Pinpoint the cell where the given text exists, returning its (X, Y) midpoint coordinate. 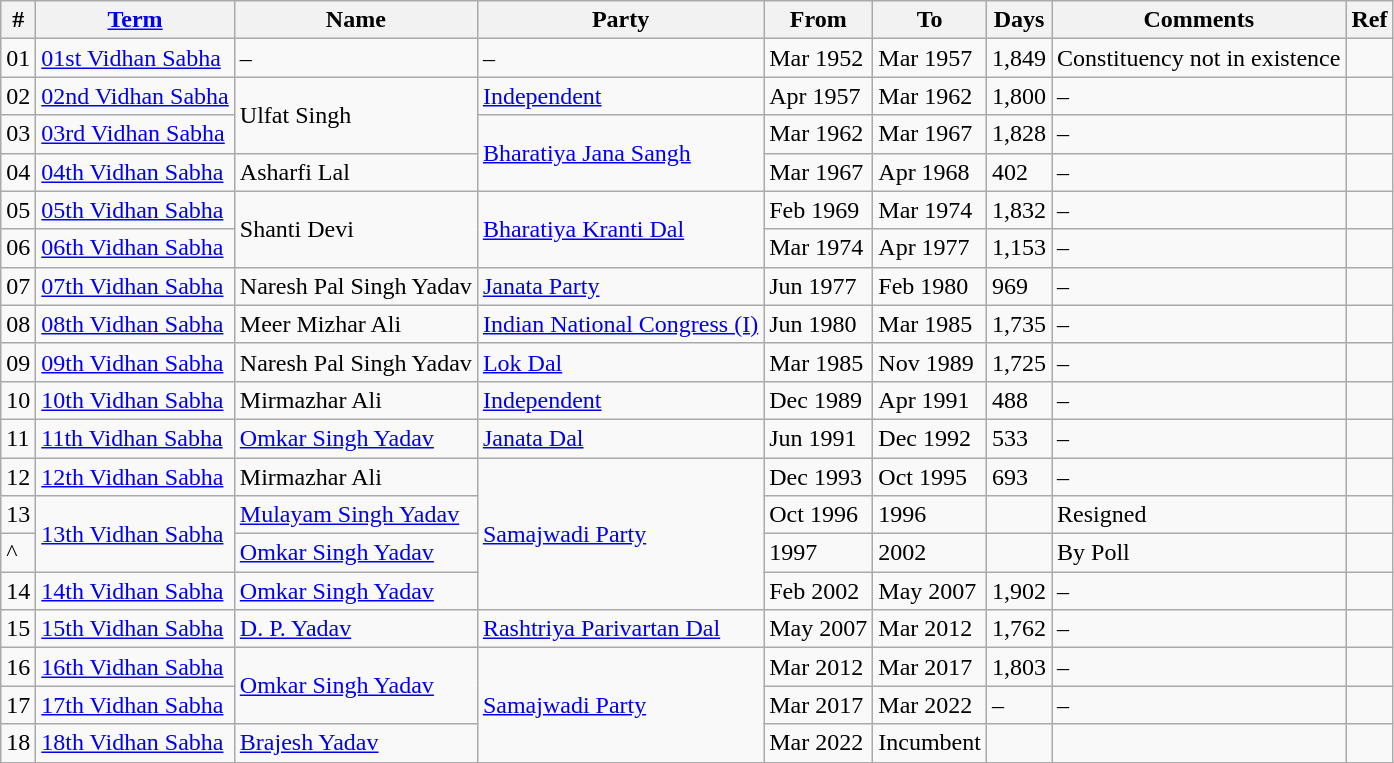
Party (620, 20)
05 (18, 210)
10th Vidhan Sabha (135, 400)
Asharfi Lal (356, 172)
Comments (1199, 20)
02 (18, 96)
Apr 1957 (818, 96)
11th Vidhan Sabha (135, 438)
1,800 (1018, 96)
Janata Party (620, 286)
1997 (818, 553)
12 (18, 477)
533 (1018, 438)
06 (18, 248)
04th Vidhan Sabha (135, 172)
08th Vidhan Sabha (135, 324)
06th Vidhan Sabha (135, 248)
1,849 (1018, 58)
Dec 1992 (930, 438)
18 (18, 743)
1,735 (1018, 324)
08 (18, 324)
07 (18, 286)
Dec 1993 (818, 477)
Meer Mizhar Ali (356, 324)
693 (1018, 477)
Feb 1980 (930, 286)
Janata Dal (620, 438)
D. P. Yadav (356, 629)
12th Vidhan Sabha (135, 477)
15 (18, 629)
1,762 (1018, 629)
01 (18, 58)
09th Vidhan Sabha (135, 362)
Incumbent (930, 743)
Resigned (1199, 515)
1,828 (1018, 134)
02nd Vidhan Sabha (135, 96)
Feb 1969 (818, 210)
05th Vidhan Sabha (135, 210)
Ref (1370, 20)
From (818, 20)
402 (1018, 172)
10 (18, 400)
Lok Dal (620, 362)
13 (18, 515)
16th Vidhan Sabha (135, 667)
Term (135, 20)
Days (1018, 20)
Oct 1995 (930, 477)
03rd Vidhan Sabha (135, 134)
Mar 1957 (930, 58)
2002 (930, 553)
1,725 (1018, 362)
01st Vidhan Sabha (135, 58)
Mar 1952 (818, 58)
07th Vidhan Sabha (135, 286)
Feb 2002 (818, 591)
16 (18, 667)
17 (18, 705)
18th Vidhan Sabha (135, 743)
Jun 1991 (818, 438)
04 (18, 172)
13th Vidhan Sabha (135, 534)
Ulfat Singh (356, 115)
Name (356, 20)
Rashtriya Parivartan Dal (620, 629)
14 (18, 591)
1996 (930, 515)
1,153 (1018, 248)
To (930, 20)
Bharatiya Jana Sangh (620, 153)
488 (1018, 400)
969 (1018, 286)
1,832 (1018, 210)
Apr 1977 (930, 248)
Mulayam Singh Yadav (356, 515)
09 (18, 362)
1,902 (1018, 591)
17th Vidhan Sabha (135, 705)
Indian National Congress (I) (620, 324)
^ (18, 553)
Jun 1980 (818, 324)
By Poll (1199, 553)
Apr 1968 (930, 172)
Constituency not in existence (1199, 58)
# (18, 20)
14th Vidhan Sabha (135, 591)
11 (18, 438)
Shanti Devi (356, 229)
Apr 1991 (930, 400)
1,803 (1018, 667)
Bharatiya Kranti Dal (620, 229)
Brajesh Yadav (356, 743)
03 (18, 134)
Jun 1977 (818, 286)
Oct 1996 (818, 515)
15th Vidhan Sabha (135, 629)
Nov 1989 (930, 362)
Dec 1989 (818, 400)
